Extract the (x, y) coordinate from the center of the cell holding the provided text.  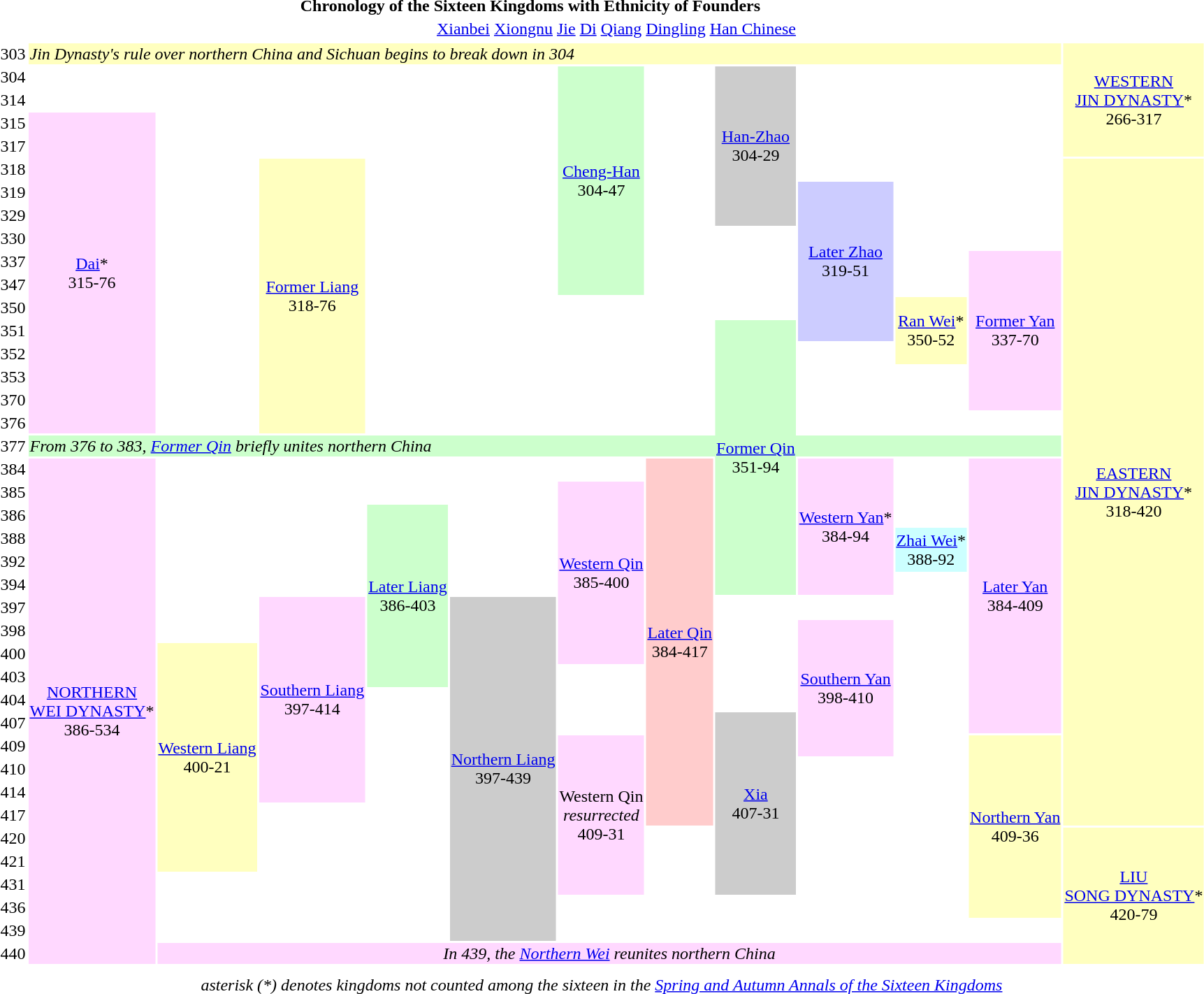
Former Qin351-94 (756, 457)
Later Liang386-403 (408, 596)
Xianbei Xiongnu Jie Di Qiang Dingling Han Chinese (616, 29)
Southern Liang397-414 (312, 700)
Western Qinresurrected409-31 (601, 815)
Western Yan*384-94 (846, 527)
Dai*315-76 (92, 273)
Western Qin385-400 (601, 573)
Former Liang318-76 (312, 296)
From 376 to 383, Former Qin briefly unites northern China (545, 446)
Ran Wei*350-52 (931, 331)
WESTERNJIN DYNASTY*266-317 (1133, 100)
Southern Yan398-410 (846, 688)
Later Qin384-417 (680, 642)
In 439, the Northern Wei reunites northern China (609, 953)
NORTHERNWEI DYNASTY*386-534 (92, 712)
Northern Yan409-36 (1015, 826)
Western Liang400-21 (207, 758)
Cheng-Han304-47 (601, 180)
Xia407-31 (756, 804)
Zhai Wei*388-92 (931, 549)
Former Yan337-70 (1015, 331)
EASTERNJIN DYNASTY*318-420 (1133, 492)
Han-Zhao304-29 (756, 146)
Jin Dynasty's rule over northern China and Sichuan begins to break down in 304 (545, 54)
Later Zhao319-51 (846, 261)
LIUSONG DYNASTY*420-79 (1133, 896)
Northern Liang397-439 (503, 769)
Later Yan384-409 (1015, 596)
